Return (X, Y) of the center of cell containing provided text 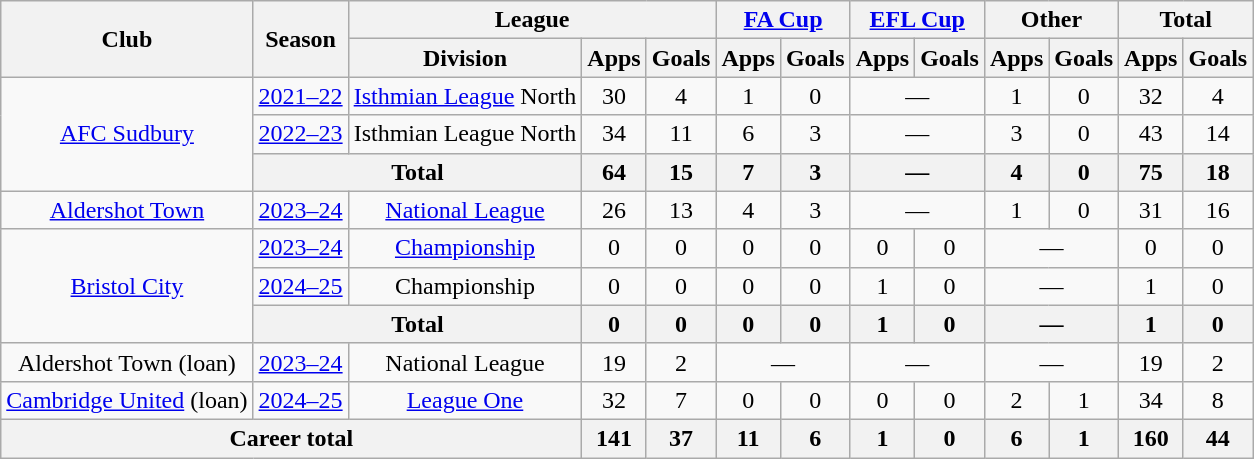
15 (681, 172)
2022–23 (300, 134)
44 (1218, 438)
160 (1151, 438)
26 (614, 210)
League One (465, 400)
EFL Cup (917, 20)
16 (1218, 210)
30 (614, 96)
AFC Sudbury (127, 134)
Other (1051, 20)
64 (614, 172)
43 (1151, 134)
Season (300, 39)
75 (1151, 172)
141 (614, 438)
Aldershot Town (127, 210)
Cambridge United (loan) (127, 400)
Bristol City (127, 286)
18 (1218, 172)
13 (681, 210)
8 (1218, 400)
2021–22 (300, 96)
Club (127, 39)
FA Cup (783, 20)
37 (681, 438)
Aldershot Town (loan) (127, 362)
31 (1151, 210)
League (532, 20)
14 (1218, 134)
Division (465, 58)
Career total (292, 438)
